Scan for the cell matching the given text and deliver its [x, y] coordinate at center. 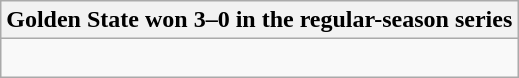
Golden State won 3–0 in the regular-season series [260, 20]
